Capture the cell that displays the provided text and extract its (x, y) central coordinate. 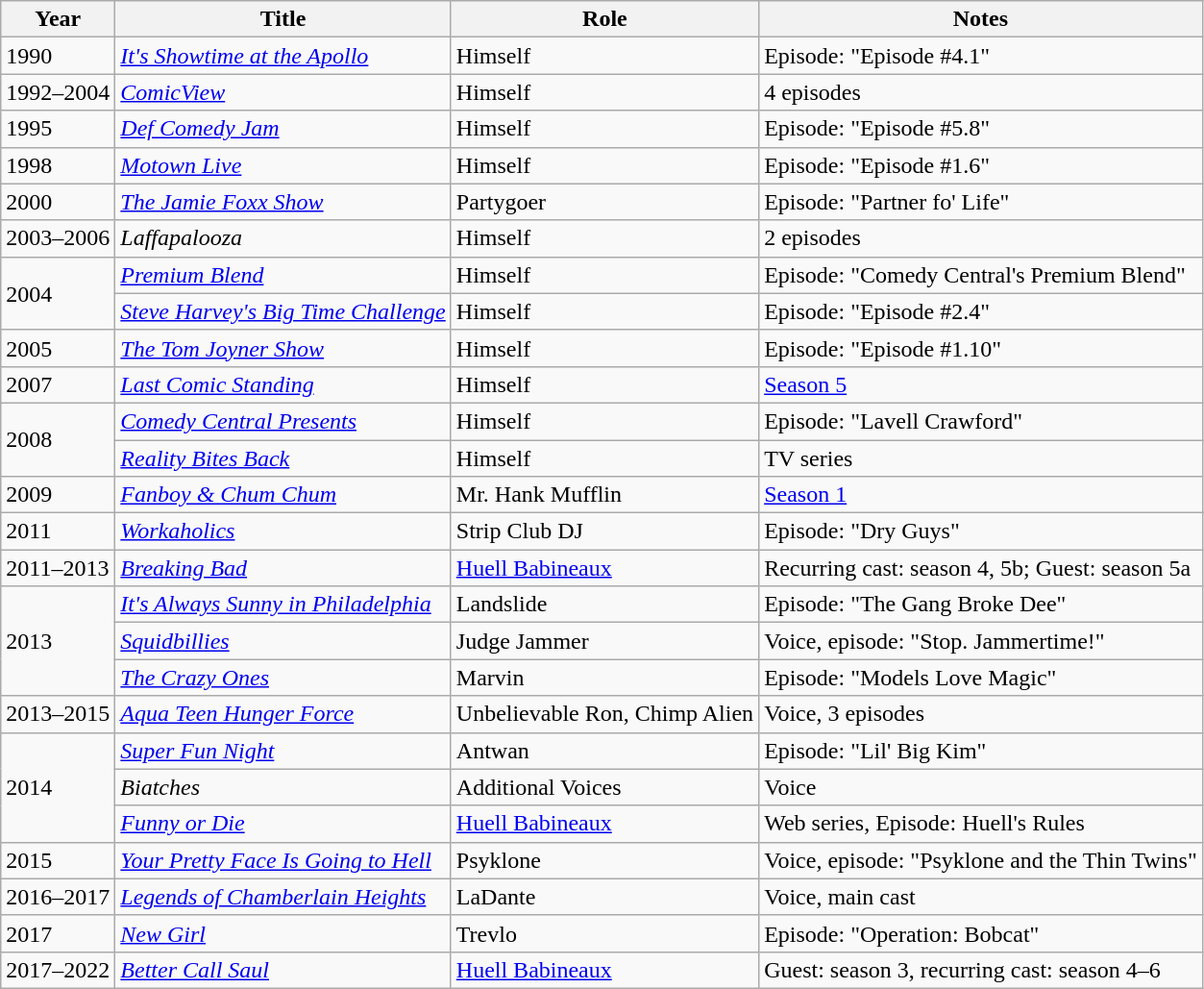
Unbelievable Ron, Chimp Alien (604, 714)
Year (58, 19)
Your Pretty Face Is Going to Hell (283, 860)
Episode: "Comedy Central's Premium Blend" (981, 275)
2003–2006 (58, 238)
Antwan (604, 751)
2017 (58, 933)
Judge Jammer (604, 641)
Squidbillies (283, 641)
ComicView (283, 92)
Voice (981, 787)
2015 (58, 860)
It's Showtime at the Apollo (283, 56)
Def Comedy Jam (283, 129)
Partygoer (604, 202)
Marvin (604, 678)
Episode: "The Gang Broke Dee" (981, 605)
Premium Blend (283, 275)
Super Fun Night (283, 751)
Strip Club DJ (604, 532)
4 episodes (981, 92)
The Jamie Foxx Show (283, 202)
Steve Harvey's Big Time Challenge (283, 311)
Voice, 3 episodes (981, 714)
Aqua Teen Hunger Force (283, 714)
Voice, main cast (981, 897)
Episode: "Dry Guys" (981, 532)
Episode: "Episode #1.6" (981, 165)
Voice, episode: "Psyklone and the Thin Twins" (981, 860)
2 episodes (981, 238)
Episode: "Episode #1.10" (981, 348)
2016–2017 (58, 897)
2005 (58, 348)
Episode: "Lil' Big Kim" (981, 751)
2007 (58, 384)
LaDante (604, 897)
Episode: "Operation: Bobcat" (981, 933)
2011–2013 (58, 568)
Landslide (604, 605)
Episode: "Lavell Crawford" (981, 421)
1998 (58, 165)
TV series (981, 458)
Last Comic Standing (283, 384)
Guest: season 3, recurring cast: season 4–6 (981, 970)
Funny or Die (283, 824)
Workaholics (283, 532)
Legends of Chamberlain Heights (283, 897)
Reality Bites Back (283, 458)
1995 (58, 129)
Fanboy & Chum Chum (283, 495)
Voice, episode: "Stop. Jammertime!" (981, 641)
Additional Voices (604, 787)
The Tom Joyner Show (283, 348)
Web series, Episode: Huell's Rules (981, 824)
Better Call Saul (283, 970)
It's Always Sunny in Philadelphia (283, 605)
Season 5 (981, 384)
Comedy Central Presents (283, 421)
New Girl (283, 933)
2011 (58, 532)
2017–2022 (58, 970)
Mr. Hank Mufflin (604, 495)
Episode: "Episode #4.1" (981, 56)
1990 (58, 56)
Trevlo (604, 933)
Biatches (283, 787)
Psyklone (604, 860)
Notes (981, 19)
2004 (58, 293)
2000 (58, 202)
Motown Live (283, 165)
Laffapalooza (283, 238)
2014 (58, 787)
Episode: "Models Love Magic" (981, 678)
Title (283, 19)
The Crazy Ones (283, 678)
Episode: "Episode #5.8" (981, 129)
2008 (58, 439)
Recurring cast: season 4, 5b; Guest: season 5a (981, 568)
Role (604, 19)
1992–2004 (58, 92)
2013 (58, 641)
Season 1 (981, 495)
Episode: "Episode #2.4" (981, 311)
Breaking Bad (283, 568)
2013–2015 (58, 714)
Episode: "Partner fo' Life" (981, 202)
2009 (58, 495)
